Determine the (X, Y) coordinate at the center of the cell enclosing the given text.  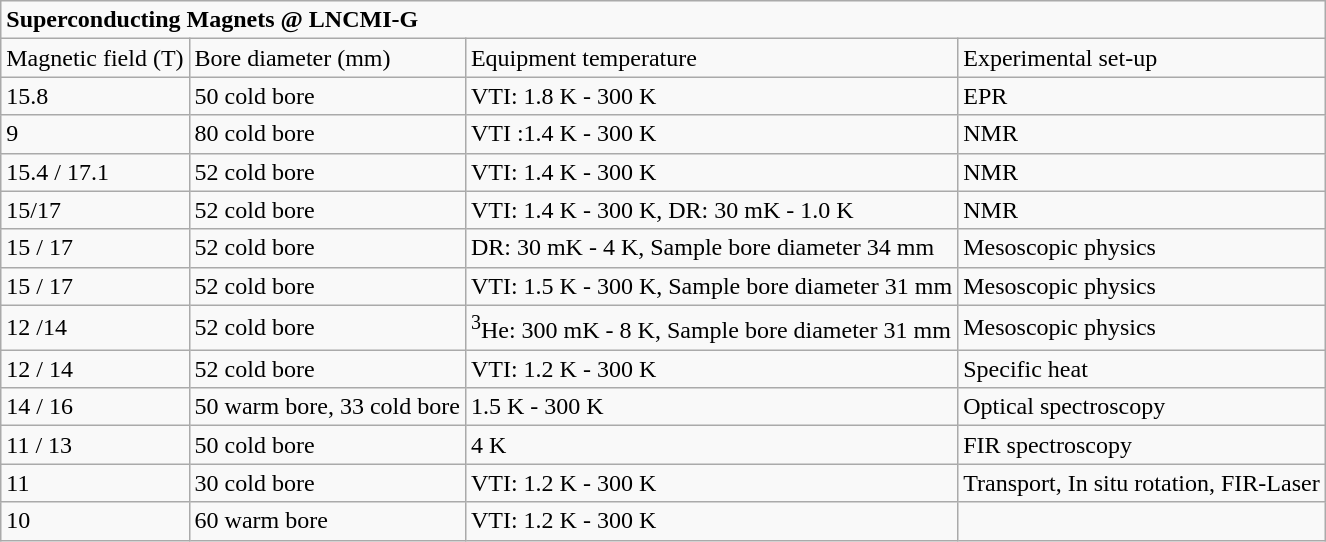
50 warm bore, 33 cold bore (327, 407)
11 (95, 483)
10 (95, 521)
Optical spectroscopy (1142, 407)
80 cold bore (327, 134)
EPR (1142, 96)
Superconducting Magnets @ LNCMI-G (663, 20)
Magnetic field (T) (95, 58)
14 / 16 (95, 407)
12 /14 (95, 328)
12 / 14 (95, 369)
FIR spectroscopy (1142, 445)
1.5 K - 300 K (711, 407)
Experimental set-up (1142, 58)
15.8 (95, 96)
VTI: 1.4 K - 300 K (711, 172)
VTI: 1.8 K - 300 K (711, 96)
15.4 / 17.1 (95, 172)
Bore diameter (mm) (327, 58)
Specific heat (1142, 369)
Equipment temperature (711, 58)
9 (95, 134)
30 cold bore (327, 483)
VTI: 1.5 K - 300 K, Sample bore diameter 31 mm (711, 286)
VTI :1.4 K - 300 K (711, 134)
VTI: 1.4 K - 300 K, DR: 30 mK - 1.0 K (711, 210)
DR: 30 mK - 4 K, Sample bore diameter 34 mm (711, 248)
3He: 300 mK - 8 K, Sample bore diameter 31 mm (711, 328)
4 K (711, 445)
60 warm bore (327, 521)
11 / 13 (95, 445)
Transport, In situ rotation, FIR-Laser (1142, 483)
15/17 (95, 210)
